From the cell containing the given text, extract its center point as (X, Y) coordinate. 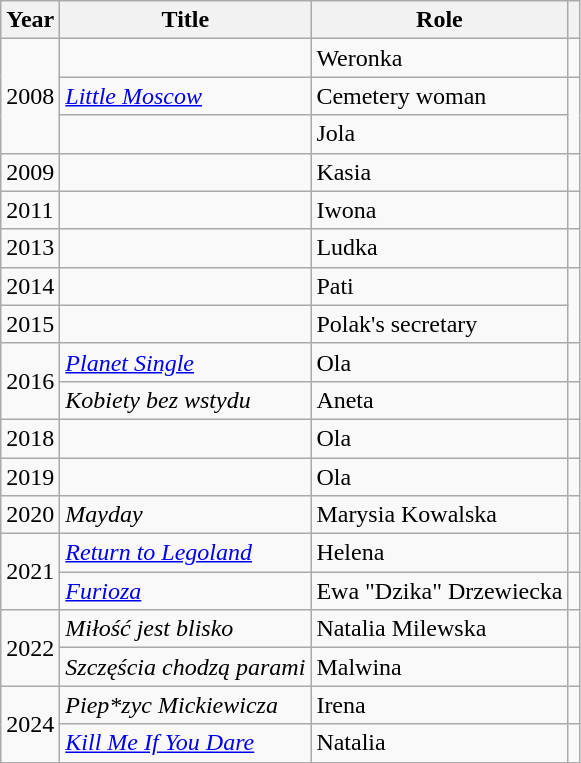
Title (186, 20)
Mayday (186, 515)
2022 (30, 648)
Year (30, 20)
Natalia (440, 743)
Jola (440, 134)
Return to Legoland (186, 553)
Kill Me If You Dare (186, 743)
Cemetery woman (440, 96)
2019 (30, 477)
2020 (30, 515)
Pati (440, 286)
2011 (30, 210)
Kasia (440, 172)
Kobiety bez wstydu (186, 400)
Weronka (440, 58)
Piep*zyc Mickiewicza (186, 705)
Ewa "Dzika" Drzewiecka (440, 591)
2008 (30, 96)
Malwina (440, 667)
Helena (440, 553)
Furioza (186, 591)
2009 (30, 172)
Irena (440, 705)
Planet Single (186, 362)
Polak's secretary (440, 324)
Marysia Kowalska (440, 515)
Miłość jest blisko (186, 629)
2015 (30, 324)
2021 (30, 572)
Szczęścia chodzą parami (186, 667)
Little Moscow (186, 96)
Aneta (440, 400)
Iwona (440, 210)
2014 (30, 286)
2018 (30, 438)
Ludka (440, 248)
2013 (30, 248)
Natalia Milewska (440, 629)
2024 (30, 724)
Role (440, 20)
2016 (30, 381)
